Capture the cell that displays the provided text and extract its [X, Y] central coordinate. 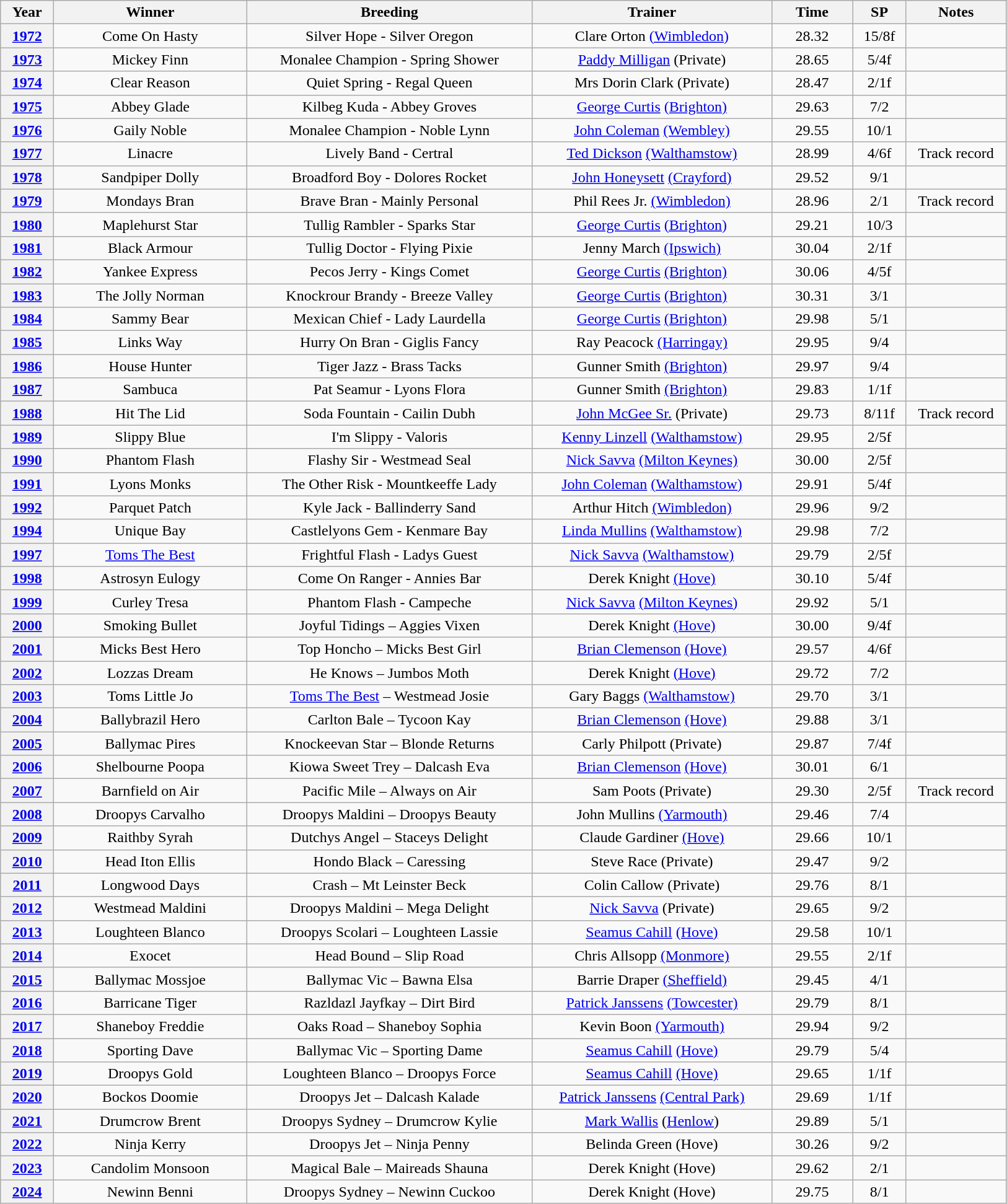
2006 [27, 767]
Parquet Patch [150, 508]
Ballybrazil Hero [150, 720]
29.76 [812, 885]
Carly Philpott (Private) [652, 744]
House Hunter [150, 366]
Patrick Janssens (Central Park) [652, 1097]
1982 [27, 271]
30.01 [812, 767]
Mrs Dorin Clark (Private) [652, 83]
29.87 [812, 744]
28.47 [812, 83]
Kiowa Sweet Trey – Dalcash Eva [389, 767]
Gaily Noble [150, 130]
Droopys Scolari – Loughteen Lassie [389, 932]
1987 [27, 390]
Clare Orton (Wimbledon) [652, 36]
Knockrour Brandy - Breeze Valley [389, 296]
Sammy Bear [150, 319]
Droopys Maldini – Droopys Beauty [389, 814]
Phil Rees Jr. (Wimbledon) [652, 201]
2015 [27, 979]
Toms The Best – Westmead Josie [389, 696]
2009 [27, 838]
29.70 [812, 696]
29.91 [812, 484]
Ballymac Pires [150, 744]
29.62 [812, 1168]
John McGee Sr. (Private) [652, 413]
Slippy Blue [150, 437]
Carlton Bale – Tycoon Kay [389, 720]
29.66 [812, 838]
1999 [27, 602]
Links Way [150, 343]
2002 [27, 672]
Soda Fountain - Cailin Dubh [389, 413]
Razldazl Jayfkay – Dirt Bird [389, 1003]
Crash – Mt Leinster Beck [389, 885]
Linda Mullins (Walthamstow) [652, 531]
Phantom Flash [150, 460]
Pat Seamur - Lyons Flora [389, 390]
28.32 [812, 36]
Head Iton Ellis [150, 861]
Ballymac Mossjoe [150, 979]
1978 [27, 177]
Winner [150, 12]
29.83 [812, 390]
Yankee Express [150, 271]
9/1 [879, 177]
1990 [27, 460]
2018 [27, 1050]
1974 [27, 83]
Kevin Boon (Yarmouth) [652, 1026]
1973 [27, 59]
2023 [27, 1168]
Belinda Green (Hove) [652, 1145]
Ballymac Vic – Bawna Elsa [389, 979]
Mexican Chief - Lady Laurdella [389, 319]
4/1 [879, 979]
Mondays Bran [150, 201]
Nick Savva (Walthamstow) [652, 555]
Notes [956, 12]
30.06 [812, 271]
Toms The Best [150, 555]
29.30 [812, 791]
He Knows – Jumbos Moth [389, 672]
Exocet [150, 956]
Arthur Hitch (Wimbledon) [652, 508]
1985 [27, 343]
5/4 [879, 1050]
Kilbeg Kuda - Abbey Groves [389, 107]
2012 [27, 908]
29.57 [812, 649]
Hurry On Bran - Giglis Fancy [389, 343]
9/4f [879, 625]
Nick Savva (Private) [652, 908]
Trainer [652, 12]
Kenny Linzell (Walthamstow) [652, 437]
Sam Poots (Private) [652, 791]
2005 [27, 744]
Sandpiper Dolly [150, 177]
Astrosyn Eulogy [150, 578]
29.52 [812, 177]
The Jolly Norman [150, 296]
Curley Tresa [150, 602]
29.21 [812, 224]
Unique Bay [150, 531]
2004 [27, 720]
Time [812, 12]
Abbey Glade [150, 107]
1986 [27, 366]
Bockos Doomie [150, 1097]
Smoking Bullet [150, 625]
28.96 [812, 201]
Pecos Jerry - Kings Comet [389, 271]
Lively Band - Certral [389, 154]
Pacific Mile – Always on Air [389, 791]
28.99 [812, 154]
2010 [27, 861]
29.72 [812, 672]
29.58 [812, 932]
Droopys Carvalho [150, 814]
1972 [27, 36]
Joyful Tidings – Aggies Vixen [389, 625]
29.63 [812, 107]
2000 [27, 625]
2020 [27, 1097]
Hondo Black – Caressing [389, 861]
6/1 [879, 767]
1988 [27, 413]
Knockeevan Star – Blonde Returns [389, 744]
7/4f [879, 744]
Linacre [150, 154]
1997 [27, 555]
Newinn Benni [150, 1192]
29.69 [812, 1097]
29.46 [812, 814]
30.26 [812, 1145]
Sambuca [150, 390]
I'm Slippy - Valoris [389, 437]
SP [879, 12]
Drumcrow Brent [150, 1121]
Kyle Jack - Ballinderry Sand [389, 508]
Longwood Days [150, 885]
Black Armour [150, 248]
29.73 [812, 413]
29.75 [812, 1192]
Mickey Finn [150, 59]
Lyons Monks [150, 484]
2007 [27, 791]
Maplehurst Star [150, 224]
7/4 [879, 814]
1989 [27, 437]
John Coleman (Walthamstow) [652, 484]
Paddy Milligan (Private) [652, 59]
Toms Little Jo [150, 696]
29.96 [812, 508]
29.45 [812, 979]
1983 [27, 296]
Phantom Flash - Campeche [389, 602]
Westmead Maldini [150, 908]
28.65 [812, 59]
Quiet Spring - Regal Queen [389, 83]
Shelbourne Poopa [150, 767]
Castlelyons Gem - Kenmare Bay [389, 531]
Tullig Doctor - Flying Pixie [389, 248]
2003 [27, 696]
Come On Hasty [150, 36]
Broadford Boy - Dolores Rocket [389, 177]
Claude Gardiner (Hove) [652, 838]
Chris Allsopp (Monmore) [652, 956]
Year [27, 12]
Candolim Monsoon [150, 1168]
2024 [27, 1192]
Loughteen Blanco [150, 932]
4/5f [879, 271]
Droopys Maldini – Mega Delight [389, 908]
The Other Risk - Mountkeeffe Lady [389, 484]
2017 [27, 1026]
Come On Ranger - Annies Bar [389, 578]
2001 [27, 649]
2013 [27, 932]
29.47 [812, 861]
Brave Bran - Mainly Personal [389, 201]
Oaks Road – Shaneboy Sophia [389, 1026]
29.92 [812, 602]
Raithby Syrah [150, 838]
1975 [27, 107]
1998 [27, 578]
John Mullins (Yarmouth) [652, 814]
Ray Peacock (Harringay) [652, 343]
2016 [27, 1003]
1980 [27, 224]
Droopys Gold [150, 1074]
Breeding [389, 12]
1994 [27, 531]
2014 [27, 956]
Loughteen Blanco – Droopys Force [389, 1074]
Lozzas Dream [150, 672]
Tiger Jazz - Brass Tacks [389, 366]
Mark Wallis (Henlow) [652, 1121]
8/11f [879, 413]
1984 [27, 319]
Monalee Champion - Noble Lynn [389, 130]
Clear Reason [150, 83]
Gary Baggs (Walthamstow) [652, 696]
Barricane Tiger [150, 1003]
Flashy Sir - Westmead Seal [389, 460]
10/3 [879, 224]
1979 [27, 201]
Shaneboy Freddie [150, 1026]
Droopys Sydney – Drumcrow Kylie [389, 1121]
Droopys Jet – Dalcash Kalade [389, 1097]
John Honeysett (Crayford) [652, 177]
Barnfield on Air [150, 791]
2008 [27, 814]
Frightful Flash - Ladys Guest [389, 555]
Magical Bale – Maireads Shauna [389, 1168]
Droopys Jet – Ninja Penny [389, 1145]
1977 [27, 154]
2021 [27, 1121]
30.10 [812, 578]
Ted Dickson (Walthamstow) [652, 154]
Micks Best Hero [150, 649]
1992 [27, 508]
John Coleman (Wembley) [652, 130]
Ballymac Vic – Sporting Dame [389, 1050]
1976 [27, 130]
1981 [27, 248]
Barrie Draper (Sheffield) [652, 979]
Dutchys Angel – Staceys Delight [389, 838]
Colin Callow (Private) [652, 885]
Ninja Kerry [150, 1145]
2019 [27, 1074]
30.31 [812, 296]
1991 [27, 484]
Patrick Janssens (Towcester) [652, 1003]
29.94 [812, 1026]
2011 [27, 885]
Jenny March (Ipswich) [652, 248]
Monalee Champion - Spring Shower [389, 59]
29.88 [812, 720]
29.89 [812, 1121]
Steve Race (Private) [652, 861]
29.97 [812, 366]
15/8f [879, 36]
Hit The Lid [150, 413]
Silver Hope - Silver Oregon [389, 36]
Head Bound – Slip Road [389, 956]
Sporting Dave [150, 1050]
Top Honcho – Micks Best Girl [389, 649]
Tullig Rambler - Sparks Star [389, 224]
Droopys Sydney – Newinn Cuckoo [389, 1192]
2022 [27, 1145]
30.04 [812, 248]
